Determine the (x, y) coordinate at the center of the cell enclosing the given text.  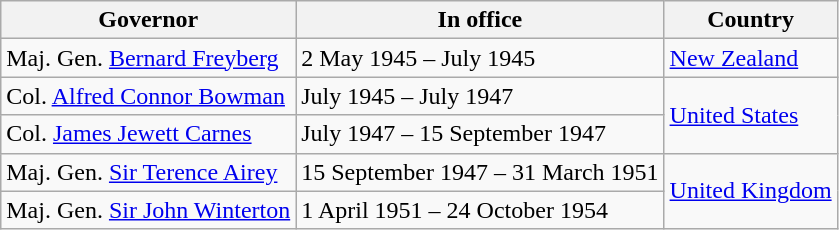
2 May 1945 – July 1945 (480, 58)
United States (750, 115)
New Zealand (750, 58)
United Kingdom (750, 191)
Col. Alfred Connor Bowman (148, 96)
Maj. Gen. Sir John Winterton (148, 210)
July 1947 – 15 September 1947 (480, 134)
July 1945 – July 1947 (480, 96)
Governor (148, 20)
Country (750, 20)
Maj. Gen. Bernard Freyberg (148, 58)
Col. James Jewett Carnes (148, 134)
Maj. Gen. Sir Terence Airey (148, 172)
In office (480, 20)
1 April 1951 – 24 October 1954 (480, 210)
15 September 1947 – 31 March 1951 (480, 172)
